From the cell containing the given text, extract its center point as (X, Y) coordinate. 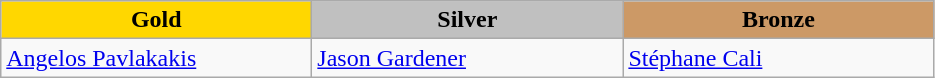
Stéphane Cali (778, 58)
Bronze (778, 20)
Angelos Pavlakakis (156, 58)
Jason Gardener (468, 58)
Gold (156, 20)
Silver (468, 20)
